Scan for the cell matching the given text and deliver its [x, y] coordinate at center. 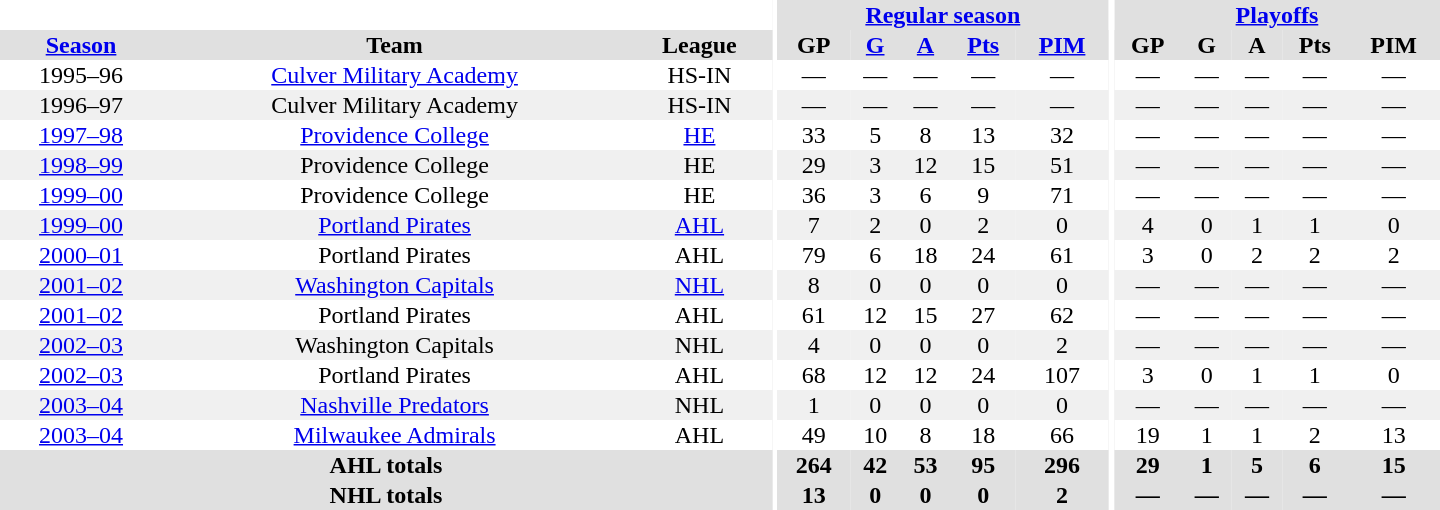
42 [875, 465]
Season [81, 45]
36 [814, 195]
32 [1062, 135]
Playoffs [1277, 15]
NHL totals [386, 495]
53 [925, 465]
9 [984, 195]
Nashville Predators [394, 405]
66 [1062, 435]
Regular season [942, 15]
1996–97 [81, 105]
51 [1062, 165]
68 [814, 375]
79 [814, 255]
AHL totals [386, 465]
19 [1148, 435]
27 [984, 315]
33 [814, 135]
1995–96 [81, 75]
Milwaukee Admirals [394, 435]
264 [814, 465]
1998–99 [81, 165]
49 [814, 435]
10 [875, 435]
71 [1062, 195]
62 [1062, 315]
2000–01 [81, 255]
Team [394, 45]
League [700, 45]
296 [1062, 465]
95 [984, 465]
7 [814, 225]
1997–98 [81, 135]
107 [1062, 375]
